Return the (X, Y) coordinate for the center point of the cell that contains the specified text.  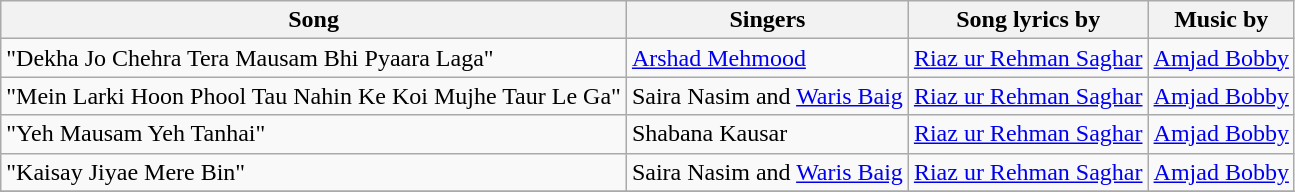
"Dekha Jo Chehra Tera Mausam Bhi Pyaara Laga" (314, 58)
"Kaisay Jiyae Mere Bin" (314, 172)
Shabana Kausar (767, 134)
Song lyrics by (1028, 20)
Singers (767, 20)
Song (314, 20)
Music by (1221, 20)
Arshad Mehmood (767, 58)
"Mein Larki Hoon Phool Tau Nahin Ke Koi Mujhe Taur Le Ga" (314, 96)
"Yeh Mausam Yeh Tanhai" (314, 134)
